Find where the given text appears and provide that cell's center as [x, y] coordinate. 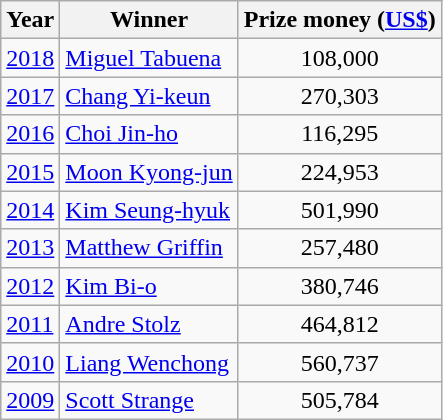
Scott Strange [149, 400]
Kim Seung-hyuk [149, 210]
Year [30, 20]
Moon Kyong-jun [149, 172]
2010 [30, 362]
505,784 [340, 400]
2012 [30, 286]
Winner [149, 20]
Choi Jin-ho [149, 134]
108,000 [340, 58]
Matthew Griffin [149, 248]
270,303 [340, 96]
Miguel Tabuena [149, 58]
Prize money (US$) [340, 20]
257,480 [340, 248]
2017 [30, 96]
Chang Yi-keun [149, 96]
2009 [30, 400]
501,990 [340, 210]
2014 [30, 210]
Andre Stolz [149, 324]
2015 [30, 172]
2018 [30, 58]
2013 [30, 248]
2011 [30, 324]
380,746 [340, 286]
464,812 [340, 324]
Kim Bi-o [149, 286]
Liang Wenchong [149, 362]
116,295 [340, 134]
2016 [30, 134]
560,737 [340, 362]
224,953 [340, 172]
